Search for the cell housing the specified text and yield its [X, Y] center coordinate. 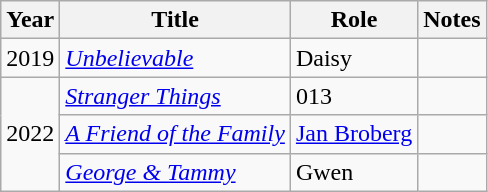
Role [354, 20]
Title [176, 20]
Gwen [354, 172]
Jan Broberg [354, 134]
Notes [452, 20]
013 [354, 96]
Year [30, 20]
George & Tammy [176, 172]
2022 [30, 134]
A Friend of the Family [176, 134]
Unbelievable [176, 58]
2019 [30, 58]
Daisy [354, 58]
Stranger Things [176, 96]
